For the text-containing cell, return its midpoint in [X, Y] coordinate format. 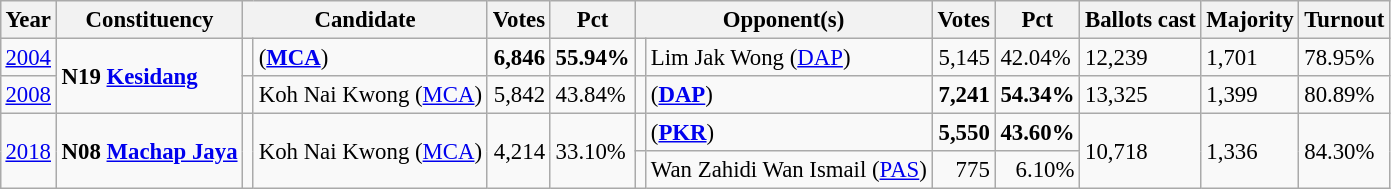
5,550 [964, 133]
Majority [1250, 20]
Wan Zahidi Wan Ismail (PAS) [790, 170]
Constituency [150, 20]
Opponent(s) [784, 20]
4,214 [518, 152]
43.84% [592, 95]
1,701 [1250, 57]
55.94% [592, 57]
54.34% [1038, 95]
10,718 [1140, 152]
N08 Machap Jaya [150, 152]
7,241 [964, 95]
78.95% [1344, 57]
2008 [28, 95]
43.60% [1038, 133]
(DAP) [790, 95]
33.10% [592, 152]
775 [964, 170]
6,846 [518, 57]
42.04% [1038, 57]
5,842 [518, 95]
84.30% [1344, 152]
12,239 [1140, 57]
(MCA) [370, 57]
2018 [28, 152]
Year [28, 20]
80.89% [1344, 95]
6.10% [1038, 170]
Candidate [366, 20]
5,145 [964, 57]
Turnout [1344, 20]
Ballots cast [1140, 20]
1,399 [1250, 95]
(PKR) [790, 133]
Lim Jak Wong (DAP) [790, 57]
13,325 [1140, 95]
2004 [28, 57]
1,336 [1250, 152]
N19 Kesidang [150, 76]
